Return (X, Y) of the center of cell containing provided text 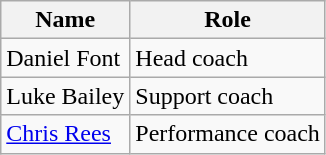
Luke Bailey (66, 96)
Role (228, 20)
Name (66, 20)
Head coach (228, 58)
Support coach (228, 96)
Chris Rees (66, 134)
Daniel Font (66, 58)
Performance coach (228, 134)
